Provide the [X, Y] coordinate of the cell's center where the given text is located.  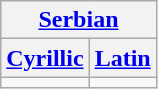
Latin [122, 58]
Cyrillic [45, 58]
Serbian [78, 20]
